Detect which cell encompasses the target text, then output its (x, y) center coordinate. 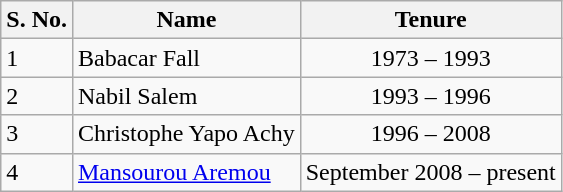
Christophe Yapo Achy (186, 134)
Babacar Fall (186, 58)
3 (37, 134)
S. No. (37, 20)
Mansourou Aremou (186, 172)
Name (186, 20)
1993 – 1996 (430, 96)
1 (37, 58)
September 2008 – present (430, 172)
2 (37, 96)
1996 – 2008 (430, 134)
Tenure (430, 20)
Nabil Salem (186, 96)
4 (37, 172)
1973 – 1993 (430, 58)
